Detect which cell encompasses the target text, then output its [x, y] center coordinate. 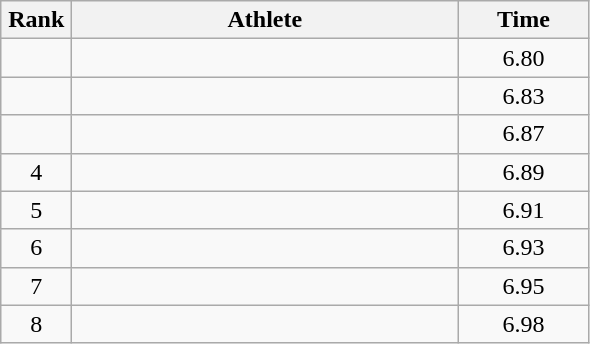
6 [36, 248]
6.87 [524, 134]
6.91 [524, 210]
Athlete [265, 20]
Rank [36, 20]
Time [524, 20]
6.89 [524, 172]
6.80 [524, 58]
8 [36, 324]
6.83 [524, 96]
6.93 [524, 248]
6.98 [524, 324]
5 [36, 210]
4 [36, 172]
7 [36, 286]
6.95 [524, 286]
